Detect which cell encompasses the target text, then output its [x, y] center coordinate. 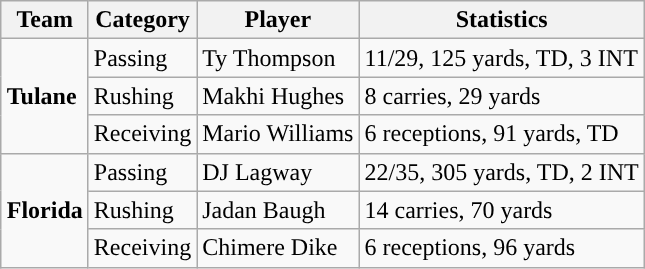
Tulane [44, 96]
Statistics [502, 20]
Team [44, 20]
Ty Thompson [278, 58]
Category [142, 20]
Jadan Baugh [278, 210]
6 receptions, 91 yards, TD [502, 134]
14 carries, 70 yards [502, 210]
Chimere Dike [278, 248]
DJ Lagway [278, 172]
11/29, 125 yards, TD, 3 INT [502, 58]
6 receptions, 96 yards [502, 248]
Player [278, 20]
22/35, 305 yards, TD, 2 INT [502, 172]
8 carries, 29 yards [502, 96]
Florida [44, 210]
Mario Williams [278, 134]
Makhi Hughes [278, 96]
